Pinpoint the cell where the given text exists, returning its (x, y) midpoint coordinate. 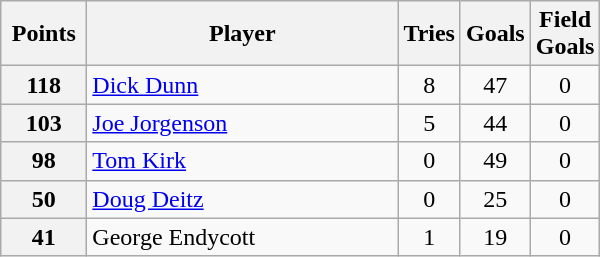
98 (44, 161)
41 (44, 237)
50 (44, 199)
8 (430, 85)
5 (430, 123)
47 (495, 85)
George Endycott (242, 237)
Tom Kirk (242, 161)
Doug Deitz (242, 199)
103 (44, 123)
Dick Dunn (242, 85)
Field Goals (565, 34)
49 (495, 161)
1 (430, 237)
Goals (495, 34)
44 (495, 123)
25 (495, 199)
19 (495, 237)
Joe Jorgenson (242, 123)
Tries (430, 34)
Player (242, 34)
Points (44, 34)
118 (44, 85)
